Extract the (x, y) coordinate from the center of the cell holding the provided text.  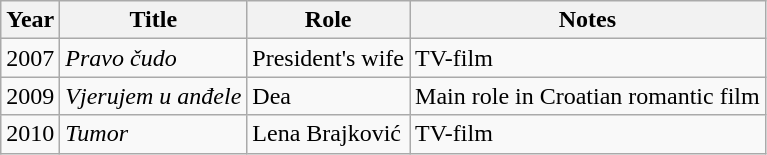
Tumor (154, 134)
Vjerujem u anđele (154, 96)
Dea (328, 96)
Notes (588, 20)
2007 (30, 58)
2009 (30, 96)
Year (30, 20)
Lena Brajković (328, 134)
President's wife (328, 58)
Pravo čudo (154, 58)
Role (328, 20)
2010 (30, 134)
Main role in Croatian romantic film (588, 96)
Title (154, 20)
